Find where the given text appears and provide that cell's center as [x, y] coordinate. 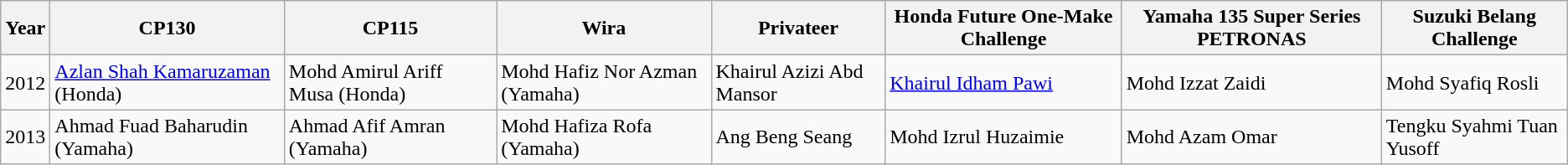
Khairul Idham Pawi [1003, 82]
Tengku Syahmi Tuan Yusoff [1474, 137]
CP130 [168, 28]
Yamaha 135 Super Series PETRONAS [1251, 28]
Mohd Hafiz Nor Azman (Yamaha) [604, 82]
Ang Beng Seang [798, 137]
CP115 [390, 28]
Mohd Izzat Zaidi [1251, 82]
Year [25, 28]
Mohd Azam Omar [1251, 137]
Mohd Amirul Ariff Musa (Honda) [390, 82]
Azlan Shah Kamaruzaman (Honda) [168, 82]
Ahmad Fuad Baharudin (Yamaha) [168, 137]
Privateer [798, 28]
Mohd Syafiq Rosli [1474, 82]
Honda Future One-Make Challenge [1003, 28]
2013 [25, 137]
Mohd Hafiza Rofa (Yamaha) [604, 137]
Suzuki Belang Challenge [1474, 28]
Mohd Izrul Huzaimie [1003, 137]
Khairul Azizi Abd Mansor [798, 82]
2012 [25, 82]
Wira [604, 28]
Ahmad Afif Amran (Yamaha) [390, 137]
